From the cell containing the given text, extract its center point as [X, Y] coordinate. 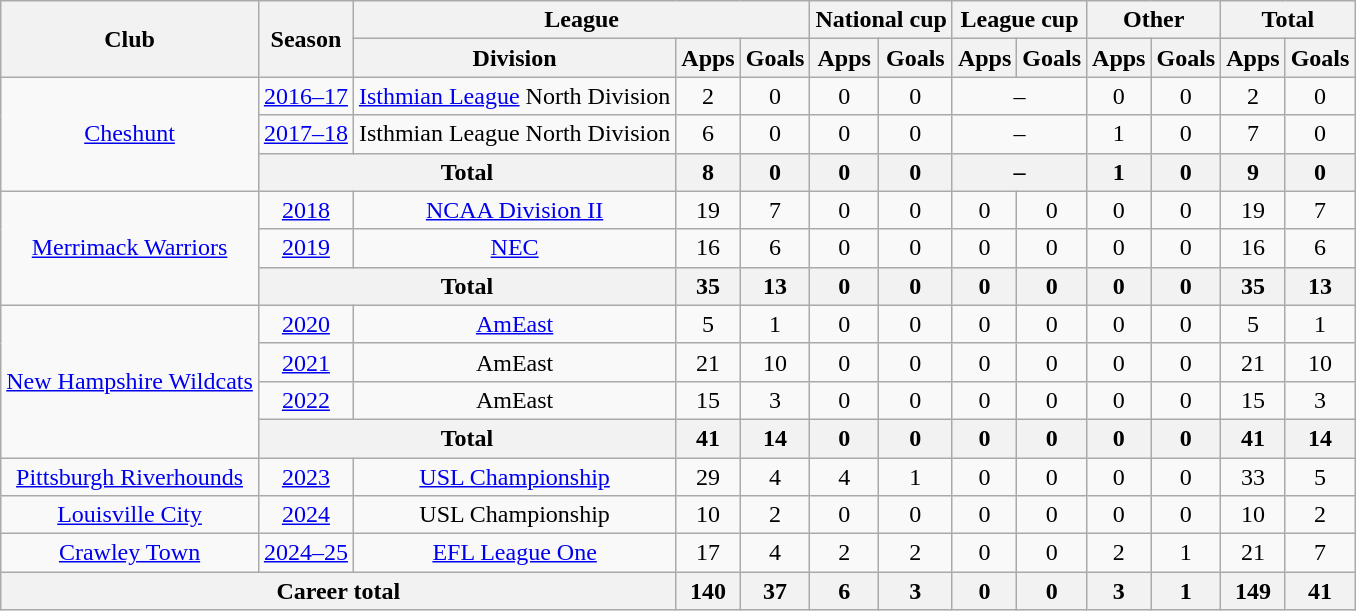
29 [708, 477]
149 [1253, 591]
Crawley Town [130, 553]
NCAA Division II [514, 210]
2024–25 [306, 553]
2021 [306, 362]
Merrimack Warriors [130, 248]
2022 [306, 400]
Club [130, 39]
Cheshunt [130, 134]
2017–18 [306, 134]
Other [1154, 20]
New Hampshire Wildcats [130, 381]
NEC [514, 248]
2018 [306, 210]
9 [1253, 172]
140 [708, 591]
Division [514, 58]
17 [708, 553]
37 [775, 591]
Season [306, 39]
2019 [306, 248]
Career total [338, 591]
33 [1253, 477]
Louisville City [130, 515]
2024 [306, 515]
National cup [881, 20]
League [582, 20]
2023 [306, 477]
8 [708, 172]
EFL League One [514, 553]
Pittsburgh Riverhounds [130, 477]
2016–17 [306, 96]
2020 [306, 324]
League cup [1019, 20]
